Return [x, y] of the center of cell containing provided text 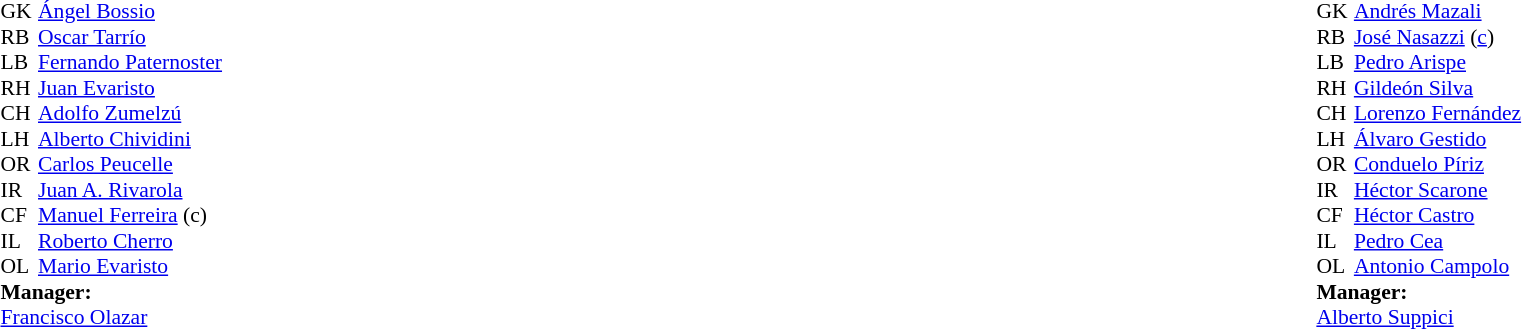
Juan A. Rivarola [130, 190]
Carlos Peucelle [130, 165]
Pedro Arispe [1438, 63]
Gildeón Silva [1438, 88]
Pedro Cea [1438, 241]
Mario Evaristo [130, 267]
Antonio Campolo [1438, 267]
Fernando Paternoster [130, 63]
Oscar Tarrío [130, 37]
Álvaro Gestido [1438, 139]
Lorenzo Fernández [1438, 113]
Roberto Cherro [130, 241]
José Nasazzi (c) [1438, 37]
Héctor Castro [1438, 215]
Conduelo Píriz [1438, 165]
Héctor Scarone [1438, 190]
Alberto Chividini [130, 139]
Juan Evaristo [130, 88]
Manuel Ferreira (c) [130, 215]
Adolfo Zumelzú [130, 113]
